Capture the cell that displays the provided text and extract its [X, Y] central coordinate. 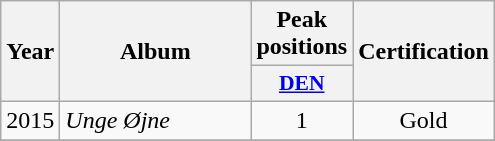
2015 [30, 120]
Gold [424, 120]
Peak positions [302, 34]
Album [156, 52]
DEN [302, 84]
Year [30, 52]
Unge Øjne [156, 120]
Certification [424, 52]
1 [302, 120]
